Scan for the cell matching the given text and deliver its (X, Y) coordinate at center. 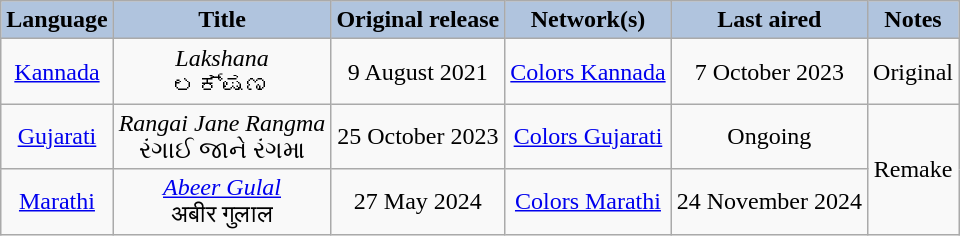
Original (914, 72)
Kannada (57, 72)
Colors Gujarati (588, 136)
Last aired (769, 20)
Ongoing (769, 136)
Rangai Jane Rangma રંગાઈ જાને રંગમા (222, 136)
Lakshana ಲಕ್ಷಣ (222, 72)
Colors Marathi (588, 202)
25 October 2023 (418, 136)
Title (222, 20)
Gujarati (57, 136)
Abeer Gulal अबीर गुलाल (222, 202)
9 August 2021 (418, 72)
Language (57, 20)
24 November 2024 (769, 202)
Original release (418, 20)
Marathi (57, 202)
27 May 2024 (418, 202)
Notes (914, 20)
Network(s) (588, 20)
7 October 2023 (769, 72)
Remake (914, 169)
Colors Kannada (588, 72)
